Extract the [x, y] coordinate from the center of the cell holding the provided text.  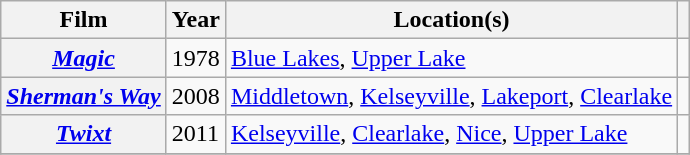
Year [196, 20]
Magic [84, 58]
Location(s) [451, 20]
Kelseyville, Clearlake, Nice, Upper Lake [451, 134]
2011 [196, 134]
1978 [196, 58]
Middletown, Kelseyville, Lakeport, Clearlake [451, 96]
Blue Lakes, Upper Lake [451, 58]
2008 [196, 96]
Film [84, 20]
Sherman's Way [84, 96]
Twixt [84, 134]
